Find where the given text appears and provide that cell's center as (X, Y) coordinate. 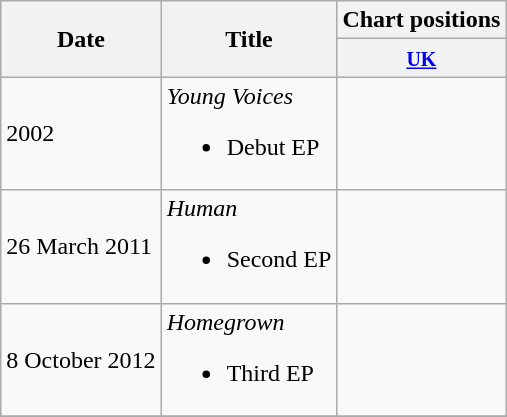
Chart positions (422, 20)
HomegrownThird EP (249, 360)
8 October 2012 (81, 360)
2002 (81, 134)
Title (249, 39)
Young VoicesDebut EP (249, 134)
26 March 2011 (81, 246)
UK (422, 58)
Date (81, 39)
HumanSecond EP (249, 246)
